Return [x, y] of the center of cell containing provided text 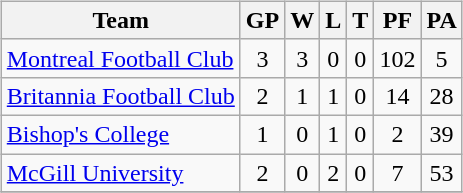
5 [442, 58]
W [302, 20]
39 [442, 134]
28 [442, 96]
PA [442, 20]
7 [398, 173]
Bishop's College [120, 134]
T [360, 20]
GP [262, 20]
Britannia Football Club [120, 96]
53 [442, 173]
PF [398, 20]
14 [398, 96]
102 [398, 58]
McGill University [120, 173]
Montreal Football Club [120, 58]
L [334, 20]
Team [120, 20]
